Output the (x, y) coordinate of the center of the cell containing the given text.  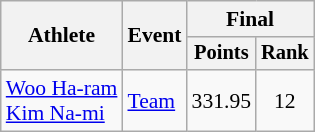
12 (285, 100)
Event (154, 36)
Rank (285, 54)
Team (154, 100)
Final (250, 19)
Woo Ha-ramKim Na-mi (62, 100)
331.95 (222, 100)
Athlete (62, 36)
Points (222, 54)
